Extract the [X, Y] coordinate from the center of the cell holding the provided text.  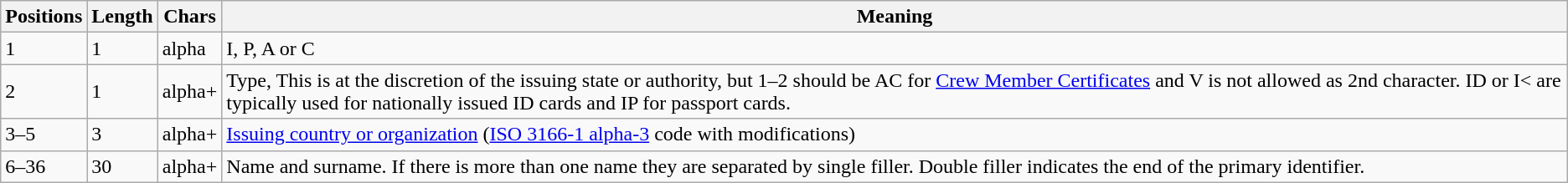
3–5 [44, 135]
alpha [189, 48]
I, P, A or C [895, 48]
Chars [189, 17]
6–36 [44, 166]
Name and surname. If there is more than one name they are separated by single filler. Double filler indicates the end of the primary identifier. [895, 166]
Length [122, 17]
2 [44, 92]
3 [122, 135]
Meaning [895, 17]
30 [122, 166]
Issuing country or organization (ISO 3166-1 alpha-3 code with modifications) [895, 135]
Positions [44, 17]
